For the text-containing cell, return its midpoint in [X, Y] coordinate format. 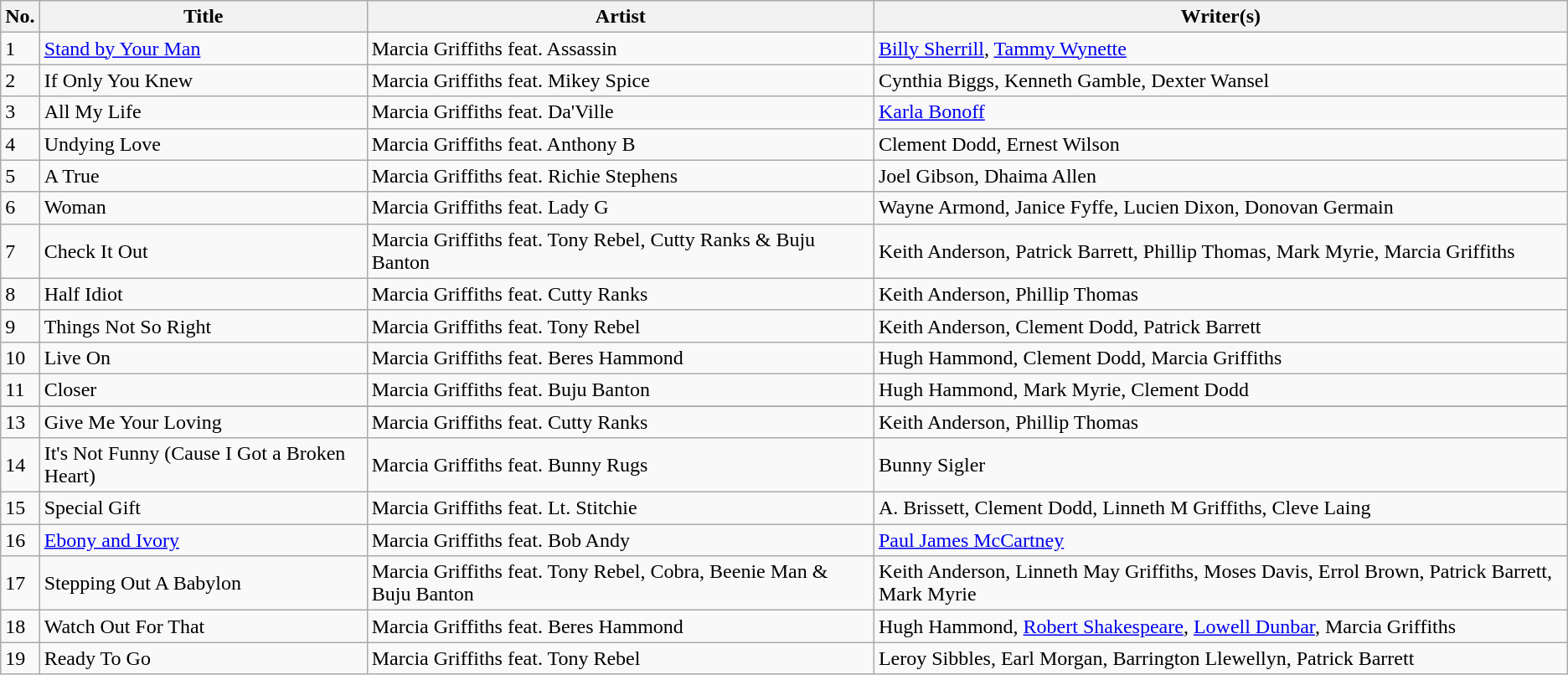
Watch Out For That [203, 626]
Live On [203, 358]
Paul James McCartney [1220, 540]
Artist [620, 17]
1 [20, 49]
Joel Gibson, Dhaima Allen [1220, 176]
3 [20, 112]
11 [20, 389]
Ebony and Ivory [203, 540]
A True [203, 176]
13 [20, 421]
Keith Anderson, Patrick Barrett, Phillip Thomas, Mark Myrie, Marcia Griffiths [1220, 251]
4 [20, 144]
Give Me Your Loving [203, 421]
A. Brissett, Clement Dodd, Linneth M Griffiths, Cleve Laing [1220, 508]
19 [20, 658]
Writer(s) [1220, 17]
Ready To Go [203, 658]
Marcia Griffiths feat. Buju Banton [620, 389]
No. [20, 17]
17 [20, 583]
Special Gift [203, 508]
Marcia Griffiths feat. Tony Rebel, Cobra, Beenie Man & Buju Banton [620, 583]
Marcia Griffiths feat. Richie Stephens [620, 176]
Things Not So Right [203, 326]
Marcia Griffiths feat. Anthony B [620, 144]
Marcia Griffiths feat. Bob Andy [620, 540]
Wayne Armond, Janice Fyffe, Lucien Dixon, Donovan Germain [1220, 208]
Closer [203, 389]
10 [20, 358]
Leroy Sibbles, Earl Morgan, Barrington Llewellyn, Patrick Barrett [1220, 658]
16 [20, 540]
Billy Sherrill, Tammy Wynette [1220, 49]
Marcia Griffiths feat. Lt. Stitchie [620, 508]
Karla Bonoff [1220, 112]
Marcia Griffiths feat. Da'Ville [620, 112]
14 [20, 466]
If Only You Knew [203, 80]
All My Life [203, 112]
Marcia Griffiths feat. Lady G [620, 208]
8 [20, 294]
Cynthia Biggs, Kenneth Gamble, Dexter Wansel [1220, 80]
Clement Dodd, Ernest Wilson [1220, 144]
Stand by Your Man [203, 49]
Hugh Hammond, Robert Shakespeare, Lowell Dunbar, Marcia Griffiths [1220, 626]
Stepping Out A Babylon [203, 583]
Keith Anderson, Clement Dodd, Patrick Barrett [1220, 326]
5 [20, 176]
Bunny Sigler [1220, 466]
Marcia Griffiths feat. Mikey Spice [620, 80]
6 [20, 208]
Marcia Griffiths feat. Bunny Rugs [620, 466]
It's Not Funny (Cause I Got a Broken Heart) [203, 466]
Marcia Griffiths feat. Assassin [620, 49]
18 [20, 626]
2 [20, 80]
Hugh Hammond, Mark Myrie, Clement Dodd [1220, 389]
Check It Out [203, 251]
Title [203, 17]
15 [20, 508]
9 [20, 326]
Half Idiot [203, 294]
Woman [203, 208]
Hugh Hammond, Clement Dodd, Marcia Griffiths [1220, 358]
Undying Love [203, 144]
Keith Anderson, Linneth May Griffiths, Moses Davis, Errol Brown, Patrick Barrett, Mark Myrie [1220, 583]
7 [20, 251]
Marcia Griffiths feat. Tony Rebel, Cutty Ranks & Buju Banton [620, 251]
